From the cell containing the given text, extract its center point as (X, Y) coordinate. 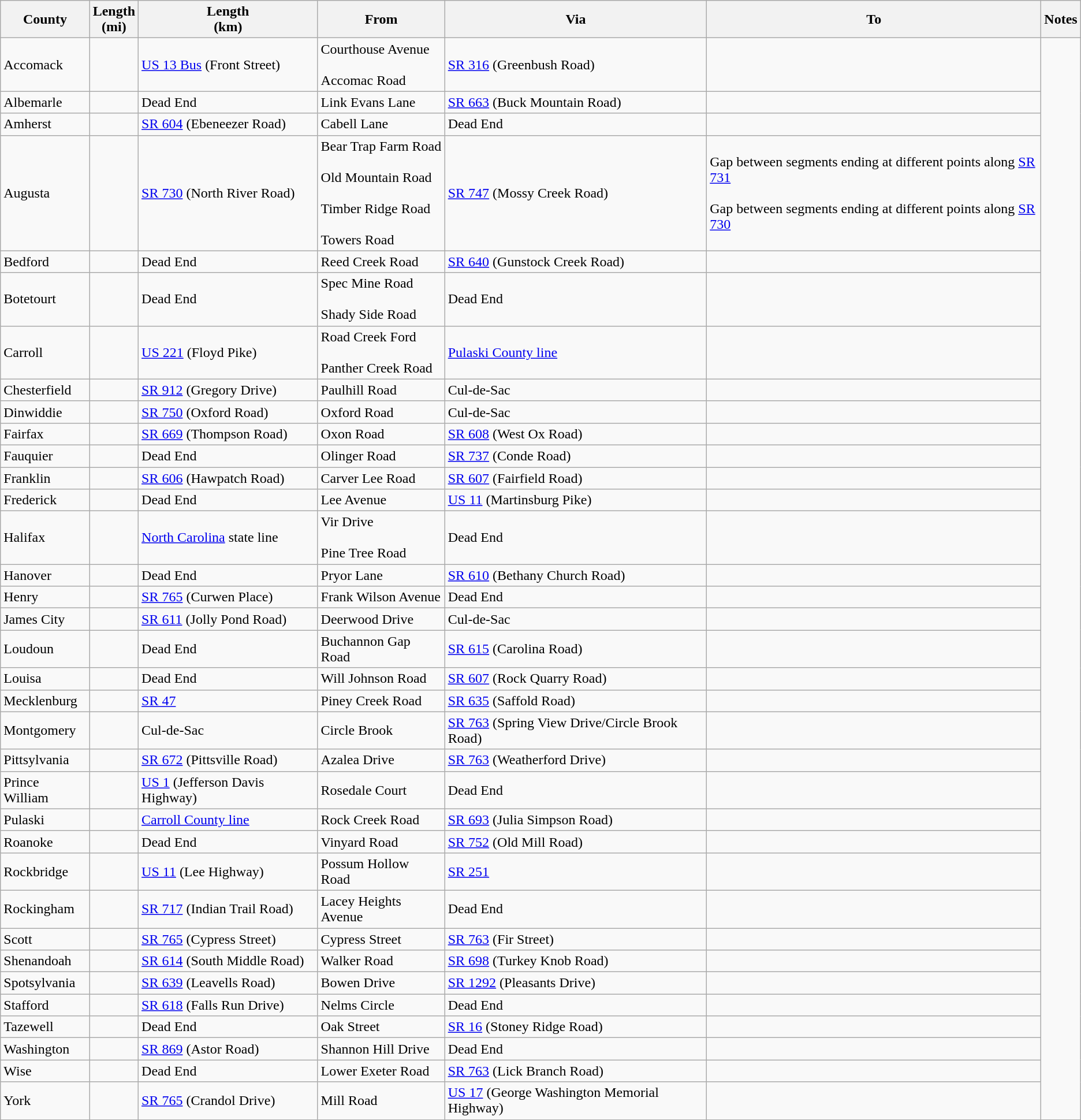
SR 717 (Indian Trail Road) (228, 909)
SR 752 (Old Mill Road) (576, 842)
US 13 Bus (Front Street) (228, 65)
Carroll (45, 352)
Bowen Drive (381, 983)
US 221 (Floyd Pike) (228, 352)
Botetourt (45, 299)
Olinger Road (381, 456)
SR 635 (Saffold Road) (576, 701)
SR 663 (Buck Mountain Road) (576, 102)
Circle Brook (381, 730)
Cabell Lane (381, 124)
SR 606 (Hawpatch Road) (228, 478)
Rock Creek Road (381, 820)
Rockingham (45, 909)
SR 765 (Cypress Street) (228, 939)
Lower Exeter Road (381, 1071)
Augusta (45, 193)
US 11 (Martinsburg Pike) (576, 500)
SR 1292 (Pleasants Drive) (576, 983)
SR 747 (Mossy Creek Road) (576, 193)
Lee Avenue (381, 500)
Washington (45, 1049)
Via (576, 20)
US 11 (Lee Highway) (228, 871)
SR 640 (Gunstock Creek Road) (576, 262)
Wise (45, 1071)
Vir DrivePine Tree Road (381, 538)
Accomack (45, 65)
Piney Creek Road (381, 701)
Carver Lee Road (381, 478)
SR 912 (Gregory Drive) (228, 390)
Franklin (45, 478)
Montgomery (45, 730)
Louisa (45, 679)
SR 251 (576, 871)
Tazewell (45, 1027)
SR 608 (West Ox Road) (576, 434)
Mecklenburg (45, 701)
SR 614 (South Middle Road) (228, 961)
Courthouse AvenueAccomac Road (381, 65)
North Carolina state line (228, 538)
SR 763 (Fir Street) (576, 939)
Reed Creek Road (381, 262)
SR 618 (Falls Run Drive) (228, 1005)
Henry (45, 597)
Frederick (45, 500)
Possum Hollow Road (381, 871)
SR 672 (Pittsville Road) (228, 760)
Oak Street (381, 1027)
Mill Road (381, 1101)
SR 669 (Thompson Road) (228, 434)
Loudoun (45, 649)
SR 730 (North River Road) (228, 193)
Bedford (45, 262)
Prince William (45, 790)
Shannon Hill Drive (381, 1049)
Walker Road (381, 961)
Cypress Street (381, 939)
Pulaski (45, 820)
Spec Mine RoadShady Side Road (381, 299)
Halifax (45, 538)
SR 750 (Oxford Road) (228, 412)
Will Johnson Road (381, 679)
SR 607 (Rock Quarry Road) (576, 679)
Albemarle (45, 102)
Rockbridge (45, 871)
SR 639 (Leavells Road) (228, 983)
Chesterfield (45, 390)
SR 611 (Jolly Pond Road) (228, 619)
SR 607 (Fairfield Road) (576, 478)
Lacey Heights Avenue (381, 909)
SR 693 (Julia Simpson Road) (576, 820)
SR 765 (Crandol Drive) (228, 1101)
Oxford Road (381, 412)
SR 47 (228, 701)
Nelms Circle (381, 1005)
York (45, 1101)
James City (45, 619)
Frank Wilson Avenue (381, 597)
Hanover (45, 575)
Carroll County line (228, 820)
Dinwiddie (45, 412)
Vinyard Road (381, 842)
Oxon Road (381, 434)
Link Evans Lane (381, 102)
Buchannon Gap Road (381, 649)
Fairfax (45, 434)
SR 615 (Carolina Road) (576, 649)
SR 316 (Greenbush Road) (576, 65)
SR 604 (Ebeneezer Road) (228, 124)
Bear Trap Farm RoadOld Mountain RoadTimber Ridge RoadTowers Road (381, 193)
Spotsylvania (45, 983)
SR 763 (Lick Branch Road) (576, 1071)
Notes (1061, 20)
To (874, 20)
Stafford (45, 1005)
SR 763 (Weatherford Drive) (576, 760)
SR 765 (Curwen Place) (228, 597)
SR 16 (Stoney Ridge Road) (576, 1027)
Pittsylvania (45, 760)
US 1 (Jefferson Davis Highway) (228, 790)
Road Creek FordPanther Creek Road (381, 352)
US 17 (George Washington Memorial Highway) (576, 1101)
SR 610 (Bethany Church Road) (576, 575)
Shenandoah (45, 961)
From (381, 20)
SR 698 (Turkey Knob Road) (576, 961)
Pryor Lane (381, 575)
Rosedale Court (381, 790)
SR 869 (Astor Road) (228, 1049)
Length(km) (228, 20)
SR 763 (Spring View Drive/Circle Brook Road) (576, 730)
Azalea Drive (381, 760)
Fauquier (45, 456)
Deerwood Drive (381, 619)
Roanoke (45, 842)
Scott (45, 939)
Length(mi) (114, 20)
SR 737 (Conde Road) (576, 456)
Pulaski County line (576, 352)
Paulhill Road (381, 390)
Gap between segments ending at different points along SR 731Gap between segments ending at different points along SR 730 (874, 193)
County (45, 20)
Amherst (45, 124)
